Extract the [X, Y] coordinate from the center of the cell holding the provided text.  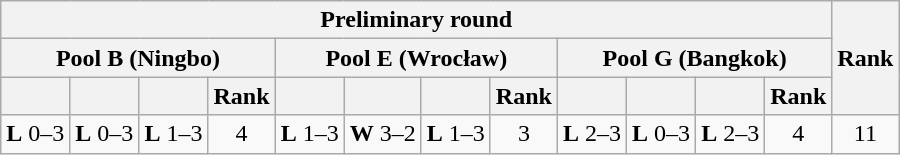
W 3–2 [382, 134]
Preliminary round [416, 20]
11 [866, 134]
3 [524, 134]
Pool B (Ningbo) [138, 58]
Pool G (Bangkok) [694, 58]
Pool E (Wrocław) [416, 58]
